Provide the [x, y] coordinate of the cell's center where the given text is located.  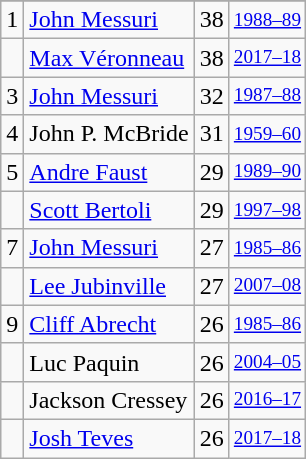
John P. McBride [109, 134]
32 [212, 96]
1959–60 [267, 134]
Lee Jubinville [109, 286]
Luc Paquin [109, 362]
5 [12, 172]
1989–90 [267, 172]
4 [12, 134]
Jackson Cressey [109, 400]
Andre Faust [109, 172]
1987–88 [267, 96]
2016–17 [267, 400]
31 [212, 134]
2004–05 [267, 362]
3 [12, 96]
Max Véronneau [109, 58]
2007–08 [267, 286]
Josh Teves [109, 438]
1988–89 [267, 20]
9 [12, 324]
1 [12, 20]
7 [12, 248]
Cliff Abrecht [109, 324]
1997–98 [267, 210]
Scott Bertoli [109, 210]
